For the text-containing cell, return its midpoint in (X, Y) coordinate format. 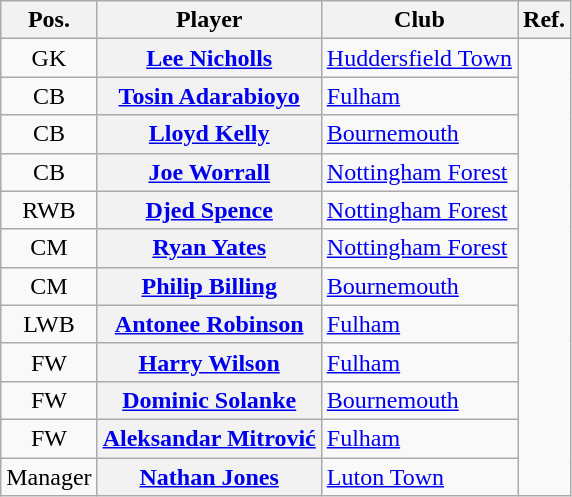
Player (209, 20)
Luton Town (419, 477)
Lloyd Kelly (209, 134)
Huddersfield Town (419, 58)
Antonee Robinson (209, 324)
LWB (49, 324)
Joe Worrall (209, 172)
Manager (49, 477)
Nathan Jones (209, 477)
Ref. (544, 20)
Aleksandar Mitrović (209, 438)
Dominic Solanke (209, 400)
Lee Nicholls (209, 58)
Tosin Adarabioyo (209, 96)
Pos. (49, 20)
Club (419, 20)
Djed Spence (209, 210)
Ryan Yates (209, 248)
RWB (49, 210)
GK (49, 58)
Harry Wilson (209, 362)
Philip Billing (209, 286)
